Detect which cell encompasses the target text, then output its [X, Y] center coordinate. 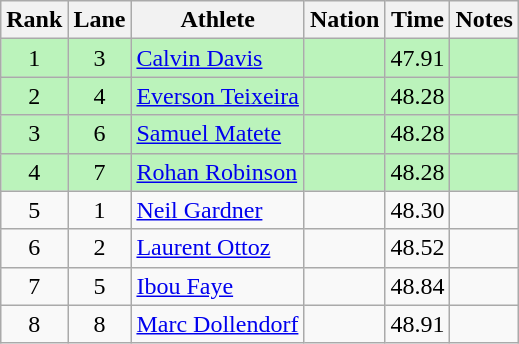
Notes [484, 20]
Everson Teixeira [218, 96]
Samuel Matete [218, 134]
48.84 [418, 286]
48.30 [418, 210]
Rank [34, 20]
48.52 [418, 248]
Calvin Davis [218, 58]
Laurent Ottoz [218, 248]
Nation [344, 20]
Neil Gardner [218, 210]
Athlete [218, 20]
Rohan Robinson [218, 172]
Ibou Faye [218, 286]
47.91 [418, 58]
Marc Dollendorf [218, 324]
48.91 [418, 324]
Time [418, 20]
Lane [100, 20]
